Provide the (X, Y) coordinate of the cell's center where the given text is located.  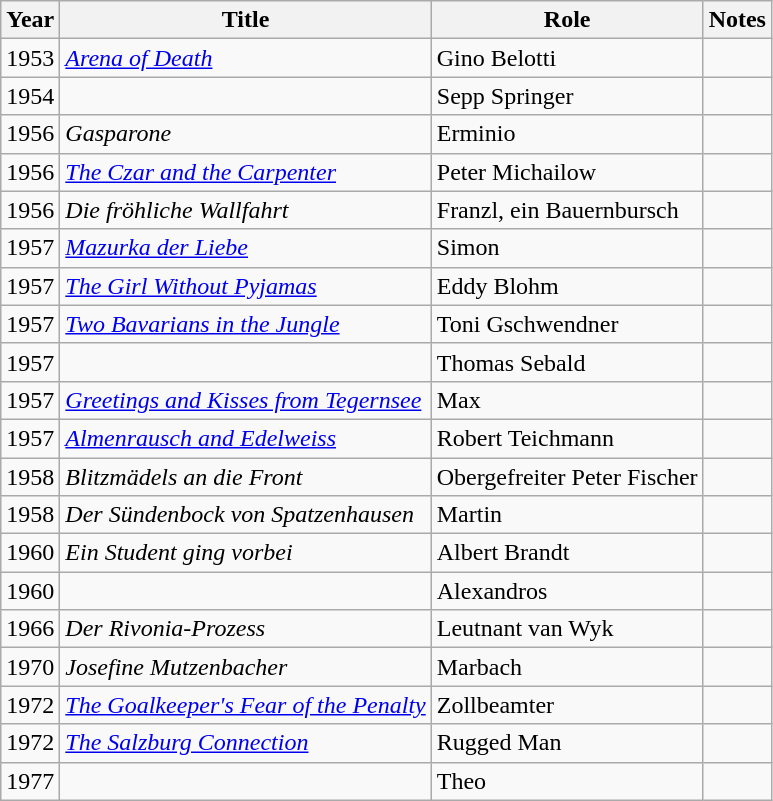
Title (246, 20)
Two Bavarians in the Jungle (246, 324)
Alexandros (567, 591)
Gino Belotti (567, 58)
Almenrausch and Edelweiss (246, 438)
Leutnant van Wyk (567, 629)
Arena of Death (246, 58)
Notes (737, 20)
Blitzmädels an die Front (246, 477)
Sepp Springer (567, 96)
Obergefreiter Peter Fischer (567, 477)
Erminio (567, 134)
Mazurka der Liebe (246, 248)
1977 (30, 781)
Peter Michailow (567, 172)
Simon (567, 248)
1966 (30, 629)
Max (567, 400)
1954 (30, 96)
1970 (30, 667)
1953 (30, 58)
Albert Brandt (567, 553)
Role (567, 20)
Rugged Man (567, 743)
The Salzburg Connection (246, 743)
Zollbeamter (567, 705)
Robert Teichmann (567, 438)
The Goalkeeper's Fear of the Penalty (246, 705)
Greetings and Kisses from Tegernsee (246, 400)
Eddy Blohm (567, 286)
Der Sündenbock von Spatzenhausen (246, 515)
Franzl, ein Bauernbursch (567, 210)
Der Rivonia-Prozess (246, 629)
Thomas Sebald (567, 362)
Martin (567, 515)
Marbach (567, 667)
Josefine Mutzenbacher (246, 667)
Die fröhliche Wallfahrt (246, 210)
Gasparone (246, 134)
Toni Gschwendner (567, 324)
Year (30, 20)
Ein Student ging vorbei (246, 553)
The Czar and the Carpenter (246, 172)
Theo (567, 781)
The Girl Without Pyjamas (246, 286)
